Detect which cell encompasses the target text, then output its (X, Y) center coordinate. 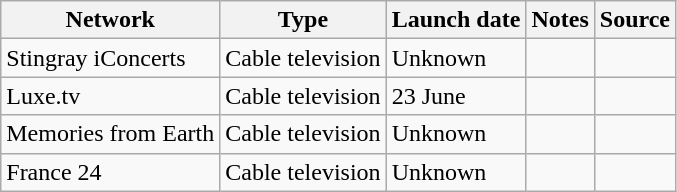
France 24 (110, 172)
Notes (560, 20)
Stingray iConcerts (110, 58)
Network (110, 20)
Source (634, 20)
Type (303, 20)
Luxe.tv (110, 96)
Memories from Earth (110, 134)
Launch date (456, 20)
23 June (456, 96)
